Output the [x, y] coordinate of the center of the cell containing the given text.  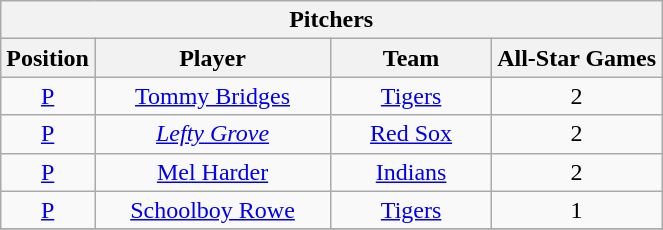
Player [212, 58]
Team [412, 58]
Red Sox [412, 134]
Lefty Grove [212, 134]
Position [48, 58]
1 [577, 210]
Indians [412, 172]
Pitchers [332, 20]
Mel Harder [212, 172]
Tommy Bridges [212, 96]
All-Star Games [577, 58]
Schoolboy Rowe [212, 210]
